Return (X, Y) of the center of cell containing provided text 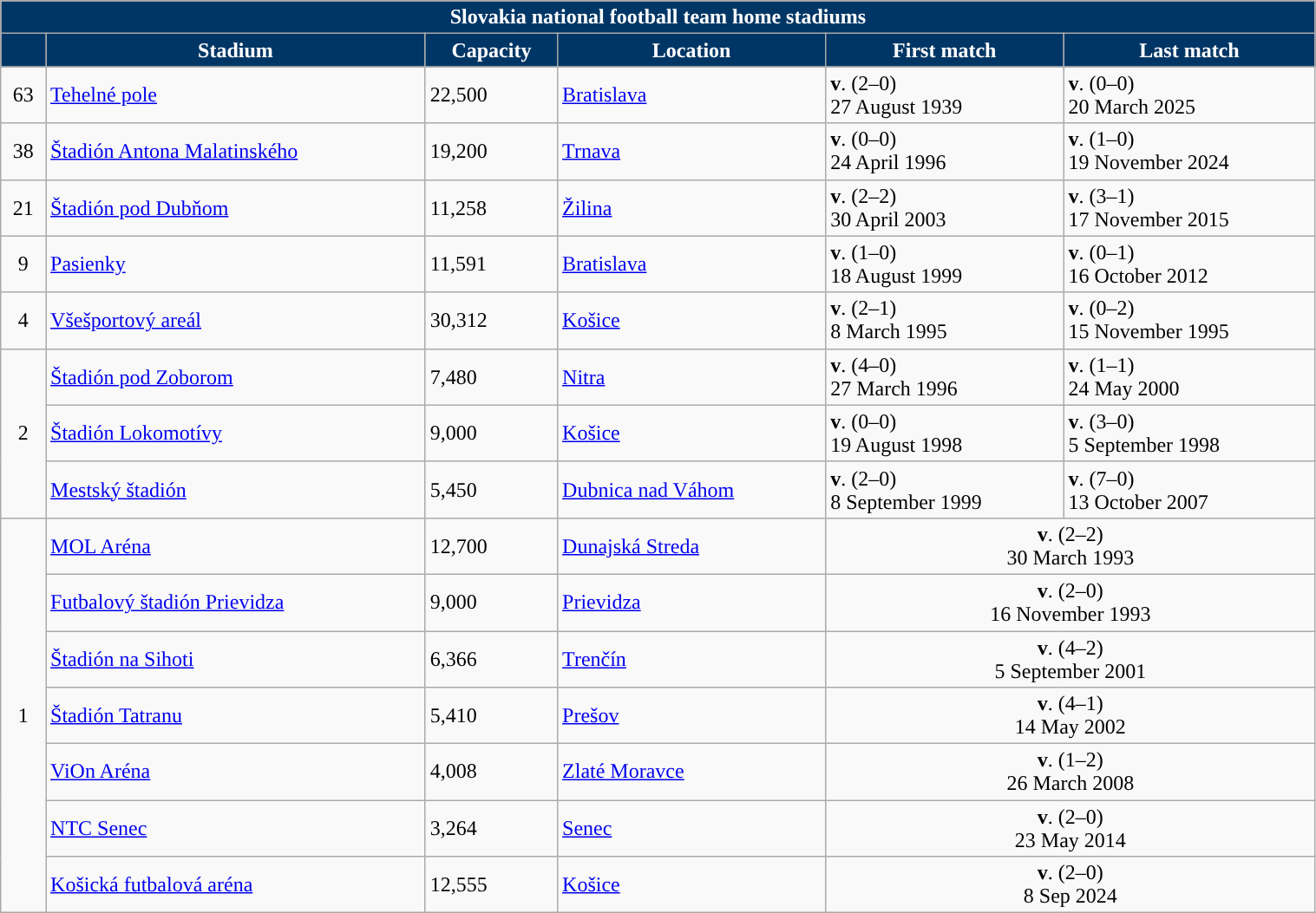
First match (945, 50)
Stadium (236, 50)
3,264 (491, 829)
6,366 (491, 659)
Mestský štadión (236, 489)
38 (23, 151)
v. (3–1) 17 November 2015 (1189, 208)
Location (692, 50)
v. (1–0) 18 August 1999 (945, 264)
ViOn Aréna (236, 772)
v. (3–0) 5 September 1998 (1189, 434)
Slovakia national football team home stadiums (658, 17)
Dubnica nad Váhom (692, 489)
Štadión Lokomotívy (236, 434)
Štadión pod Dubňom (236, 208)
63 (23, 95)
v. (0–0) 20 March 2025 (1189, 95)
v. (1–0) 19 November 2024 (1189, 151)
v. (0–1) 16 October 2012 (1189, 264)
Trnava (692, 151)
1 (23, 714)
9 (23, 264)
4 (23, 321)
11,258 (491, 208)
Zlaté Moravce (692, 772)
Senec (692, 829)
12,700 (491, 546)
Štadión Tatranu (236, 716)
Prešov (692, 716)
v. (2–0) 8 September 1999 (945, 489)
MOL Aréna (236, 546)
Žilina (692, 208)
v. (2–0) 8 Sep 2024 (1070, 884)
Štadión Antona Malatinského (236, 151)
21 (23, 208)
v. (2–2) 30 March 1993 (1070, 546)
Nitra (692, 376)
11,591 (491, 264)
Capacity (491, 50)
5,410 (491, 716)
2 (23, 434)
Štadión na Sihoti (236, 659)
v. (2–0) 23 May 2014 (1070, 829)
4,008 (491, 772)
Pasienky (236, 264)
12,555 (491, 884)
22,500 (491, 95)
v. (4–1) 14 May 2002 (1070, 716)
Všešportový areál (236, 321)
Last match (1189, 50)
30,312 (491, 321)
Tehelné pole (236, 95)
19,200 (491, 151)
v. (1–2) 26 March 2008 (1070, 772)
Prievidza (692, 602)
Dunajská Streda (692, 546)
v. (7–0) 13 October 2007 (1189, 489)
v. (1–1) 24 May 2000 (1189, 376)
Košická futbalová aréna (236, 884)
7,480 (491, 376)
NTC Senec (236, 829)
v. (0–0) 19 August 1998 (945, 434)
v. (2–1) 8 March 1995 (945, 321)
Štadión pod Zoborom (236, 376)
v. (0–0) 24 April 1996 (945, 151)
v. (0–2) 15 November 1995 (1189, 321)
v. (2–0) 27 August 1939 (945, 95)
v. (2–2) 30 April 2003 (945, 208)
v. (4–2) 5 September 2001 (1070, 659)
5,450 (491, 489)
Futbalový štadión Prievidza (236, 602)
v. (2–0) 16 November 1993 (1070, 602)
Trenčín (692, 659)
v. (4–0) 27 March 1996 (945, 376)
